Pinpoint the cell where the given text exists, returning its [x, y] midpoint coordinate. 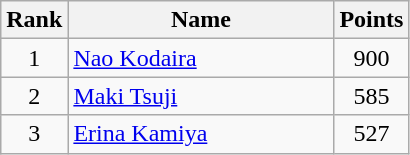
900 [372, 58]
Rank [34, 20]
1 [34, 58]
Name [201, 20]
Nao Kodaira [201, 58]
Erina Kamiya [201, 134]
3 [34, 134]
2 [34, 96]
Maki Tsuji [201, 96]
585 [372, 96]
Points [372, 20]
527 [372, 134]
